Return the [X, Y] coordinate for the center point of the cell that contains the specified text.  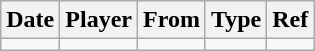
Type [236, 20]
Ref [290, 20]
Player [99, 20]
Date [30, 20]
From [171, 20]
